Pinpoint the cell where the given text exists, returning its [X, Y] midpoint coordinate. 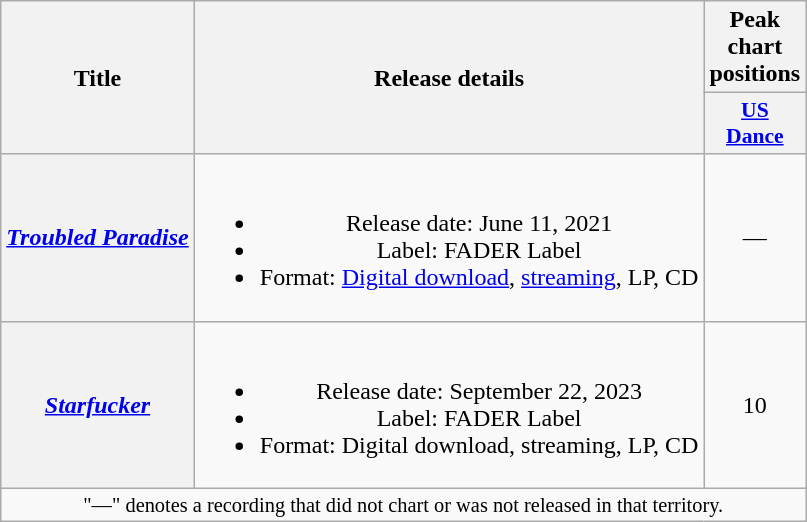
— [755, 238]
USDance [755, 124]
Title [98, 78]
Release details [449, 78]
"—" denotes a recording that did not chart or was not released in that territory. [404, 505]
Troubled Paradise [98, 238]
Release date: June 11, 2021Label: FADER LabelFormat: Digital download, streaming, LP, CD [449, 238]
Release date: September 22, 2023Label: FADER LabelFormat: Digital download, streaming, LP, CD [449, 404]
Peak chart positions [755, 47]
Starfucker [98, 404]
10 [755, 404]
